For the text-containing cell, return its midpoint in [X, Y] coordinate format. 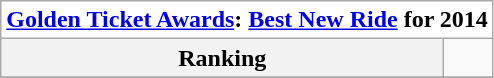
Ranking [222, 58]
Golden Ticket Awards: Best New Ride for 2014 [248, 20]
